Find where the given text appears and provide that cell's center as [x, y] coordinate. 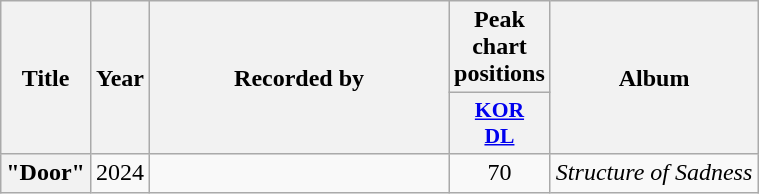
2024 [120, 173]
KORDL [500, 124]
"Door" [46, 173]
Recorded by [300, 78]
Structure of Sadness [654, 173]
70 [500, 173]
Peak chart positions [500, 47]
Album [654, 78]
Title [46, 78]
Year [120, 78]
